For the text-containing cell, return its midpoint in [X, Y] coordinate format. 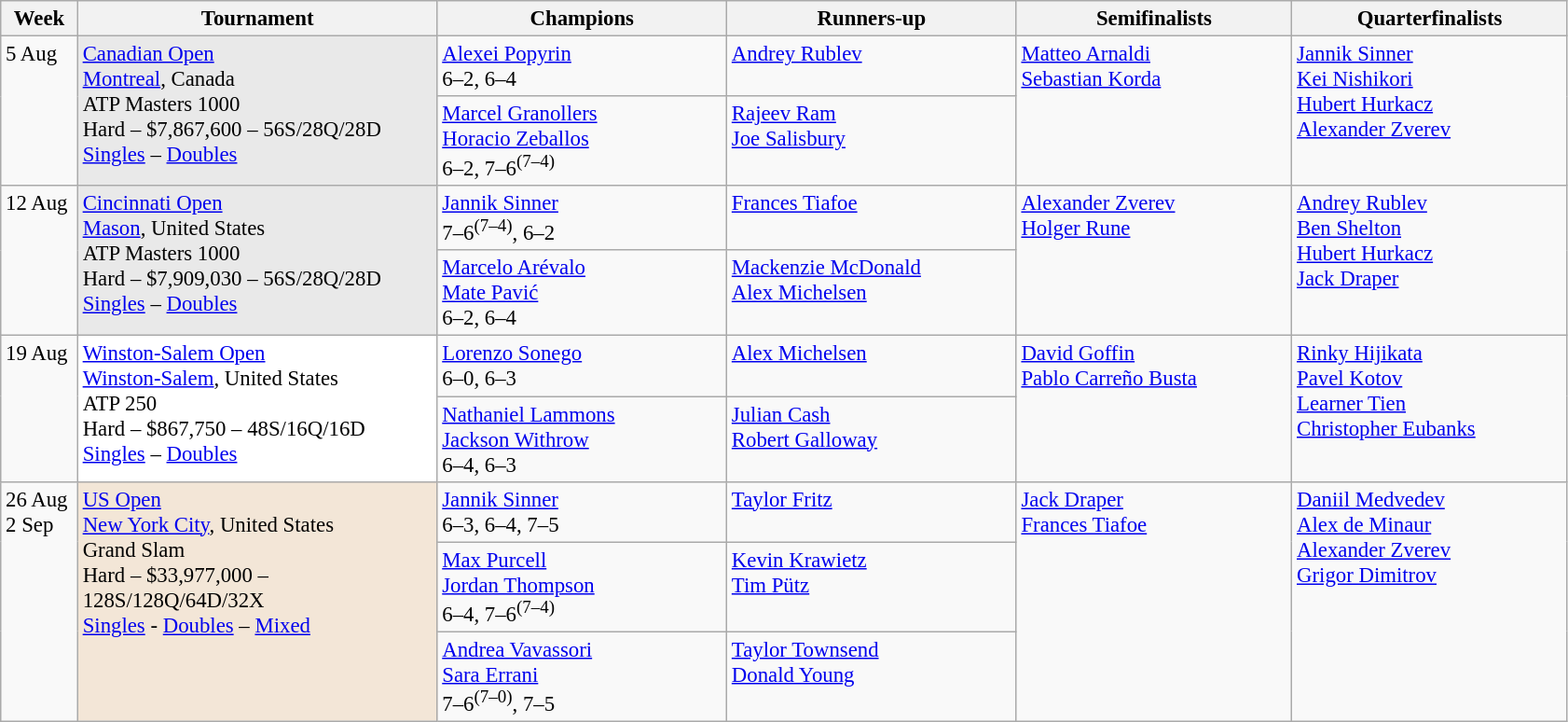
Taylor Townsend Donald Young [873, 676]
Rinky Hijikata Pavel Kotov Learner Tien Christopher Eubanks [1430, 409]
Daniil Medvedev Alex de Minaur Alexander Zverev Grigor Dimitrov [1430, 601]
Andrea Vavassori Sara Errani7–6(7–0), 7–5 [582, 676]
Julian Cash Robert Galloway [873, 439]
Andrey Rublev Ben Shelton Hubert Hurkacz Jack Draper [1430, 261]
19 Aug [39, 409]
Winston-Salem OpenWinston-Salem, United StatesATP 250Hard – $867,750 – 48S/16Q/16DSingles – Doubles [257, 409]
Nathaniel Lammons Jackson Withrow 6–4, 6–3 [582, 439]
Week [39, 19]
Taylor Fritz [873, 511]
Semifinalists [1154, 19]
David Goffin Pablo Carreño Busta [1154, 409]
Alexander Zverev Holger Rune [1154, 261]
Max Purcell Jordan Thompson6–4, 7–6(7–4) [582, 587]
Marcelo Arévalo Mate Pavić 6–2, 6–4 [582, 293]
Quarterfinalists [1430, 19]
Jack Draper Frances Tiafoe [1154, 601]
Frances Tiafoe [873, 218]
Rajeev Ram Joe Salisbury [873, 141]
Jannik Sinner 7–6(7–4), 6–2 [582, 218]
Matteo Arnaldi Sebastian Korda [1154, 112]
Runners-up [873, 19]
Alex Michelsen [873, 366]
US OpenNew York City, United StatesGrand SlamHard – $33,977,000 – 128S/128Q/64D/32XSingles - Doubles – Mixed [257, 601]
Jannik Sinner Kei Nishikori Hubert Hurkacz Alexander Zverev [1430, 112]
Kevin Krawietz Tim Pütz [873, 587]
Canadian OpenMontreal, CanadaATP Masters 1000Hard – $7,867,600 – 56S/28Q/28DSingles – Doubles [257, 112]
Lorenzo Sonego6–0, 6–3 [582, 366]
Mackenzie McDonald Alex Michelsen [873, 293]
Alexei Popyrin 6–2, 6–4 [582, 67]
5 Aug [39, 112]
Tournament [257, 19]
26 Aug2 Sep [39, 601]
Champions [582, 19]
Andrey Rublev [873, 67]
Jannik Sinner6–3, 6–4, 7–5 [582, 511]
Marcel Granollers Horacio Zeballos 6–2, 7–6(7–4) [582, 141]
Cincinnati OpenMason, United StatesATP Masters 1000Hard – $7,909,030 – 56S/28Q/28DSingles – Doubles [257, 261]
12 Aug [39, 261]
